For the text-containing cell, return its midpoint in [x, y] coordinate format. 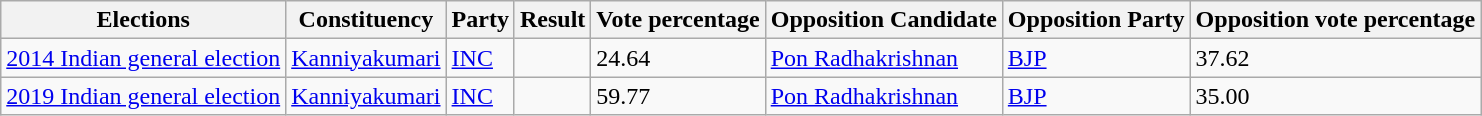
Opposition Party [1096, 20]
Elections [144, 20]
Result [552, 20]
Constituency [366, 20]
35.00 [1336, 96]
24.64 [678, 58]
59.77 [678, 96]
Opposition vote percentage [1336, 20]
2014 Indian general election [144, 58]
37.62 [1336, 58]
Party [480, 20]
2019 Indian general election [144, 96]
Opposition Candidate [884, 20]
Vote percentage [678, 20]
